Capture the cell that displays the provided text and extract its (x, y) central coordinate. 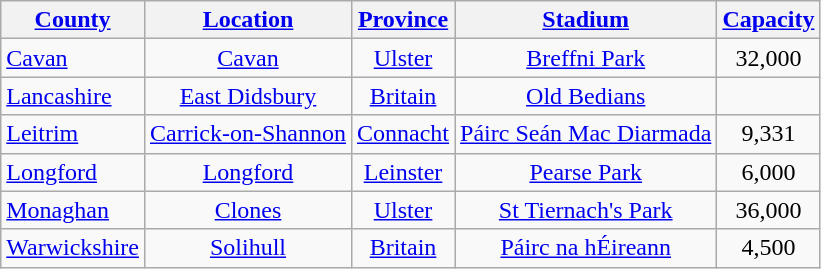
Province (404, 20)
Páirc na hÉireann (586, 248)
Connacht (404, 134)
Stadium (586, 20)
Solihull (248, 248)
32,000 (768, 58)
Location (248, 20)
4,500 (768, 248)
6,000 (768, 172)
Clones (248, 210)
Capacity (768, 20)
36,000 (768, 210)
Leitrim (73, 134)
Páirc Seán Mac Diarmada (586, 134)
County (73, 20)
Lancashire (73, 96)
Warwickshire (73, 248)
Leinster (404, 172)
Old Bedians (586, 96)
Pearse Park (586, 172)
St Tiernach's Park (586, 210)
East Didsbury (248, 96)
Monaghan (73, 210)
9,331 (768, 134)
Breffni Park (586, 58)
Carrick-on-Shannon (248, 134)
